Scan for the cell matching the given text and deliver its (x, y) coordinate at center. 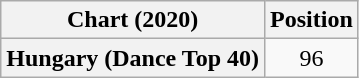
96 (312, 58)
Position (312, 20)
Hungary (Dance Top 40) (133, 58)
Chart (2020) (133, 20)
